For the text-containing cell, return its midpoint in (x, y) coordinate format. 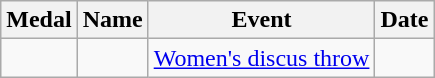
Date (404, 20)
Women's discus throw (262, 58)
Medal (39, 20)
Name (112, 20)
Event (262, 20)
